Locate the cell with the specified text and output its (X, Y) center coordinate. 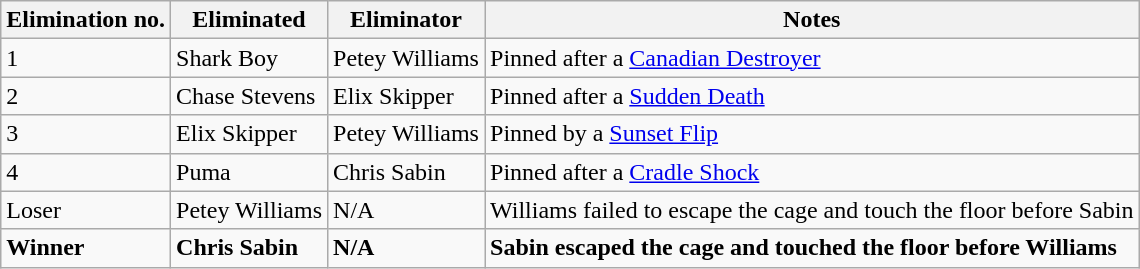
Puma (250, 172)
Pinned after a Sudden Death (812, 96)
4 (86, 172)
Winner (86, 248)
Eliminated (250, 20)
Chase Stevens (250, 96)
Pinned after a Canadian Destroyer (812, 58)
Loser (86, 210)
2 (86, 96)
1 (86, 58)
Elimination no. (86, 20)
Shark Boy (250, 58)
Notes (812, 20)
Williams failed to escape the cage and touch the floor before Sabin (812, 210)
3 (86, 134)
Pinned after a Cradle Shock (812, 172)
Eliminator (406, 20)
Sabin escaped the cage and touched the floor before Williams (812, 248)
Pinned by a Sunset Flip (812, 134)
